Search for the cell housing the specified text and yield its (X, Y) center coordinate. 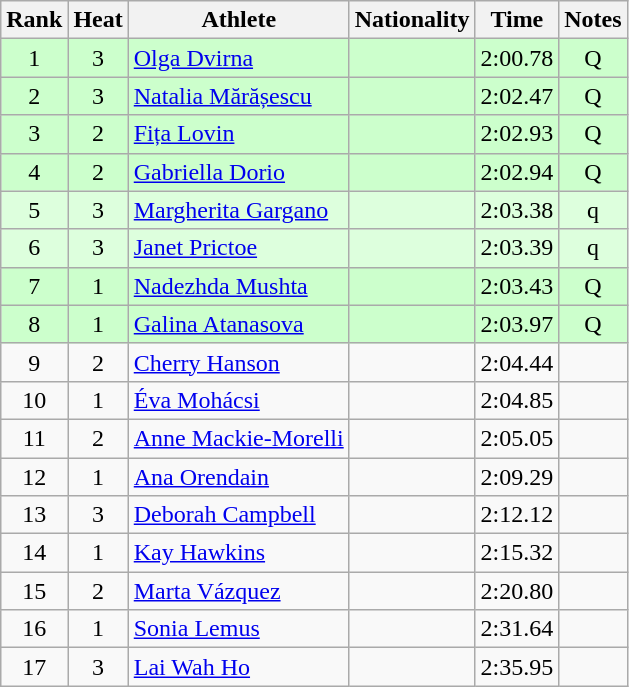
2:05.05 (517, 438)
Gabriella Dorio (238, 172)
Éva Mohácsi (238, 400)
Notes (593, 20)
2:03.43 (517, 286)
Nationality (412, 20)
Deborah Campbell (238, 515)
2:09.29 (517, 477)
17 (34, 667)
2:00.78 (517, 58)
2:04.85 (517, 400)
Heat (98, 20)
Time (517, 20)
Marta Vázquez (238, 591)
14 (34, 553)
Kay Hawkins (238, 553)
Nadezhda Mushta (238, 286)
2:02.47 (517, 96)
Sonia Lemus (238, 629)
9 (34, 362)
2:35.95 (517, 667)
2:02.93 (517, 134)
2:02.94 (517, 172)
2:03.39 (517, 248)
Ana Orendain (238, 477)
11 (34, 438)
Anne Mackie-Morelli (238, 438)
Margherita Gargano (238, 210)
Natalia Mărășescu (238, 96)
15 (34, 591)
Olga Dvirna (238, 58)
6 (34, 248)
5 (34, 210)
2:04.44 (517, 362)
13 (34, 515)
Athlete (238, 20)
2:12.12 (517, 515)
Cherry Hanson (238, 362)
Fița Lovin (238, 134)
2:03.97 (517, 324)
12 (34, 477)
Lai Wah Ho (238, 667)
Galina Atanasova (238, 324)
8 (34, 324)
2:15.32 (517, 553)
2:31.64 (517, 629)
2:03.38 (517, 210)
7 (34, 286)
Janet Prictoe (238, 248)
2:20.80 (517, 591)
10 (34, 400)
16 (34, 629)
4 (34, 172)
Rank (34, 20)
